Return the [X, Y] coordinate for the center point of the cell that contains the specified text.  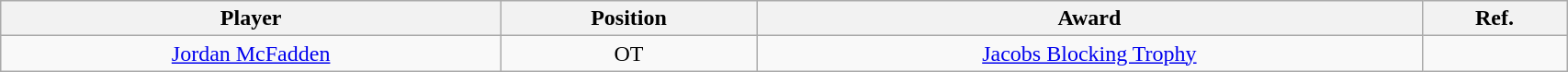
Ref. [1494, 18]
Position [629, 18]
Player [252, 18]
Jacobs Blocking Trophy [1089, 54]
Jordan McFadden [252, 54]
OT [629, 54]
Award [1089, 18]
